Return the [x, y] coordinate for the center point of the cell that contains the specified text.  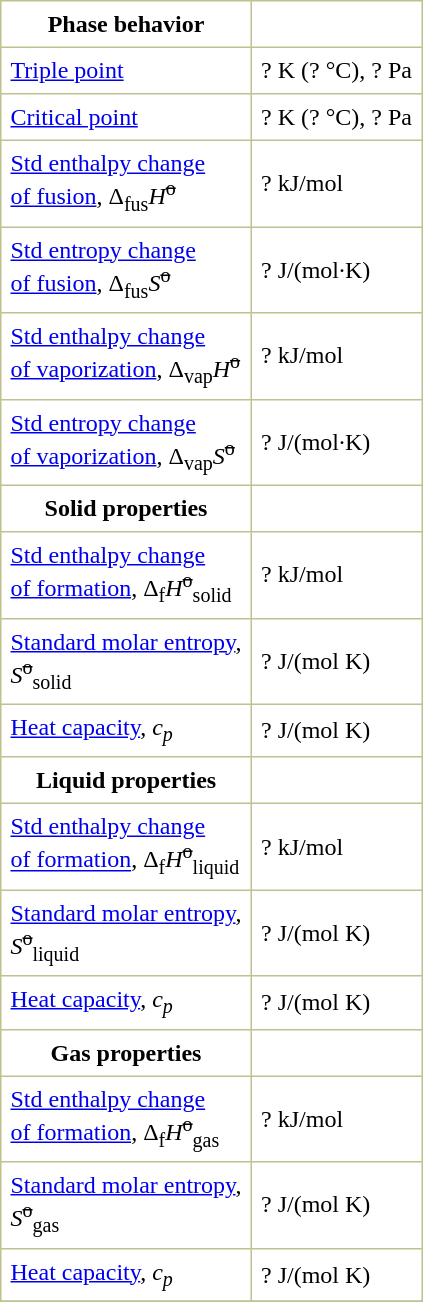
Std enthalpy changeof formation, ΔfHogas [126, 1119]
Liquid properties [126, 780]
Standard molar entropy,Soliquid [126, 933]
Std enthalpy changeof vaporization, ΔvapHo [126, 356]
Std enthalpy changeof formation, ΔfHosolid [126, 575]
Std enthalpy changeof fusion, ΔfusHo [126, 183]
Gas properties [126, 1052]
Critical point [126, 117]
Standard molar entropy,Sogas [126, 1205]
Std entropy changeof fusion, ΔfusSo [126, 270]
Phase behavior [126, 24]
Triple point [126, 70]
Std enthalpy changeof formation, ΔfHoliquid [126, 847]
Standard molar entropy,Sosolid [126, 661]
Solid properties [126, 508]
Std entropy changeof vaporization, ΔvapSo [126, 442]
